Extract the (x, y) coordinate from the center of the cell holding the provided text.  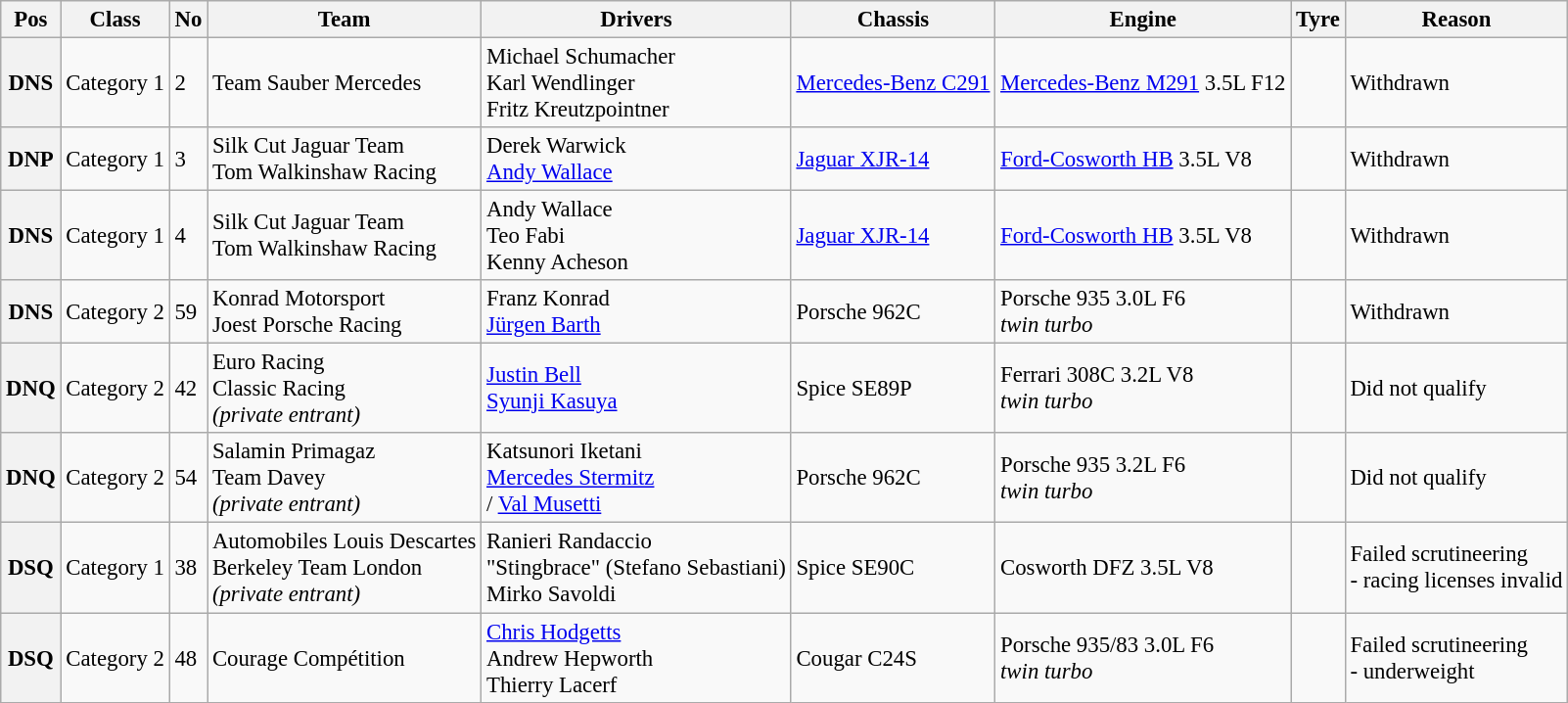
Mercedes-Benz C291 (893, 83)
Spice SE90C (893, 568)
Katsunori Iketani Mercedes Stermitz/ Val Musetti (636, 478)
Chassis (893, 20)
Salamin Primagaz Team Davey(private entrant) (345, 478)
Drivers (636, 20)
No (188, 20)
Mercedes-Benz M291 3.5L F12 (1143, 83)
Chris Hodgetts Andrew Hepworth Thierry Lacerf (636, 658)
Engine (1143, 20)
38 (188, 568)
Team (345, 20)
Cosworth DFZ 3.5L V8 (1143, 568)
Class (115, 20)
48 (188, 658)
Pos (31, 20)
Automobiles Louis Descartes Berkeley Team London(private entrant) (345, 568)
Ranieri Randaccio "Stingbrace" (Stefano Sebastiani) Mirko Savoldi (636, 568)
Cougar C24S (893, 658)
54 (188, 478)
Justin Bell Syunji Kasuya (636, 389)
Porsche 935 3.2L F6twin turbo (1143, 478)
2 (188, 83)
Konrad Motorsport Joest Porsche Racing (345, 311)
Tyre (1317, 20)
Derek Warwick Andy Wallace (636, 159)
Euro Racing Classic Racing(private entrant) (345, 389)
3 (188, 159)
Failed scrutineering- racing licenses invalid (1456, 568)
Spice SE89P (893, 389)
Ferrari 308C 3.2L V8twin turbo (1143, 389)
DNP (31, 159)
4 (188, 236)
42 (188, 389)
Team Sauber Mercedes (345, 83)
Porsche 935 3.0L F6twin turbo (1143, 311)
Andy Wallace Teo Fabi Kenny Acheson (636, 236)
Franz Konrad Jürgen Barth (636, 311)
Michael Schumacher Karl Wendlinger Fritz Kreutzpointner (636, 83)
Courage Compétition (345, 658)
Failed scrutineering- underweight (1456, 658)
Reason (1456, 20)
59 (188, 311)
Porsche 935/83 3.0L F6twin turbo (1143, 658)
